Pinpoint the cell where the given text exists, returning its [X, Y] midpoint coordinate. 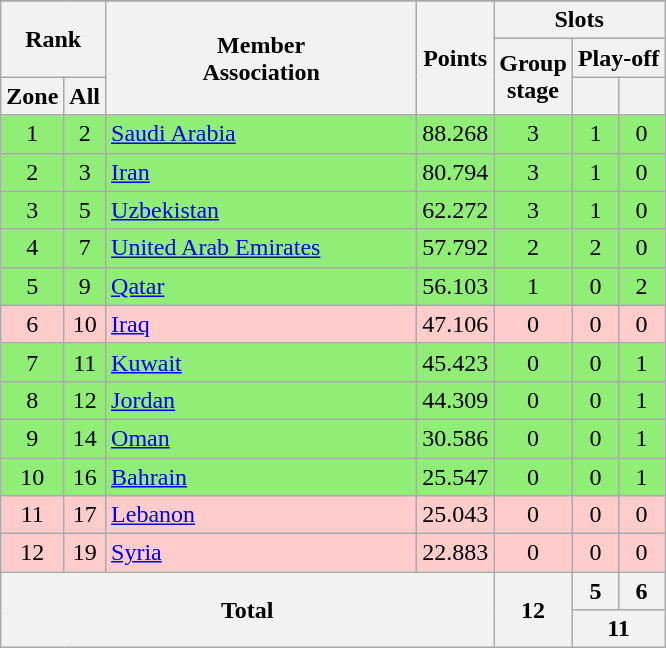
62.272 [456, 210]
25.547 [456, 477]
30.586 [456, 438]
Zone [32, 96]
Jordan [262, 400]
Rank [54, 39]
MemberAssociation [262, 58]
Total [248, 610]
Points [456, 58]
Oman [262, 438]
25.043 [456, 515]
17 [85, 515]
United Arab Emirates [262, 248]
14 [85, 438]
Slots [580, 20]
Groupstage [534, 77]
19 [85, 553]
Kuwait [262, 362]
Saudi Arabia [262, 134]
Iraq [262, 324]
Iran [262, 172]
All [85, 96]
4 [32, 248]
Qatar [262, 286]
88.268 [456, 134]
45.423 [456, 362]
57.792 [456, 248]
Syria [262, 553]
80.794 [456, 172]
16 [85, 477]
Uzbekistan [262, 210]
Bahrain [262, 477]
56.103 [456, 286]
47.106 [456, 324]
44.309 [456, 400]
Lebanon [262, 515]
8 [32, 400]
22.883 [456, 553]
Play-off [618, 58]
